Capture the cell that displays the provided text and extract its (x, y) central coordinate. 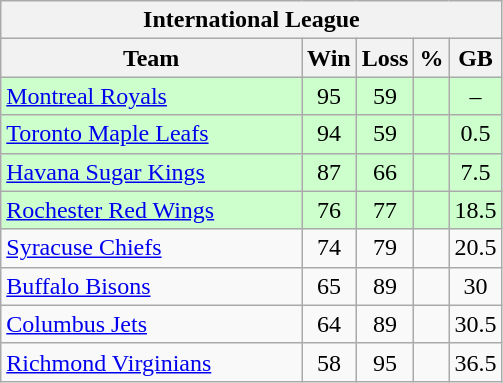
GB (476, 58)
Buffalo Bisons (152, 286)
65 (330, 286)
Richmond Virginians (152, 362)
94 (330, 134)
64 (330, 324)
Rochester Red Wings (152, 210)
77 (385, 210)
74 (330, 248)
Loss (385, 58)
76 (330, 210)
Columbus Jets (152, 324)
79 (385, 248)
Havana Sugar Kings (152, 172)
36.5 (476, 362)
Team (152, 58)
30.5 (476, 324)
Montreal Royals (152, 96)
International League (252, 20)
Toronto Maple Leafs (152, 134)
Syracuse Chiefs (152, 248)
18.5 (476, 210)
% (432, 58)
– (476, 96)
66 (385, 172)
0.5 (476, 134)
Win (330, 58)
7.5 (476, 172)
30 (476, 286)
87 (330, 172)
20.5 (476, 248)
58 (330, 362)
